Capture the cell that displays the provided text and extract its (x, y) central coordinate. 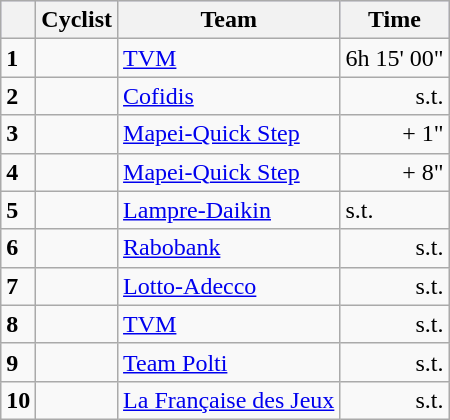
4 (18, 172)
3 (18, 134)
Rabobank (229, 248)
Lotto-Adecco (229, 286)
Team (229, 20)
Time (394, 20)
7 (18, 286)
8 (18, 324)
Cofidis (229, 96)
6 (18, 248)
Cyclist (77, 20)
6h 15' 00" (394, 58)
5 (18, 210)
La Française des Jeux (229, 400)
+ 1" (394, 134)
1 (18, 58)
10 (18, 400)
+ 8" (394, 172)
Team Polti (229, 362)
Lampre-Daikin (229, 210)
9 (18, 362)
2 (18, 96)
